Locate the cell with the specified text and output its (X, Y) center coordinate. 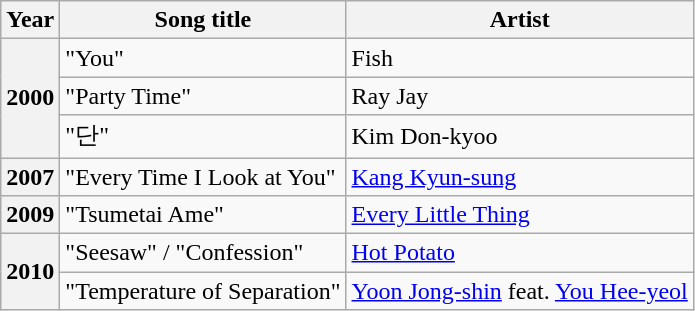
"You" (203, 58)
"Seesaw" / "Confession" (203, 253)
Fish (520, 58)
2007 (30, 177)
Ray Jay (520, 96)
Artist (520, 20)
2010 (30, 272)
2000 (30, 98)
Song title (203, 20)
Hot Potato (520, 253)
Every Little Thing (520, 215)
Kang Kyun-sung (520, 177)
"Party Time" (203, 96)
"단" (203, 136)
2009 (30, 215)
"Temperature of Separation" (203, 291)
Kim Don-kyoo (520, 136)
"Every Time I Look at You" (203, 177)
"Tsumetai Ame" (203, 215)
Year (30, 20)
Yoon Jong-shin feat. You Hee-yeol (520, 291)
